For the text-containing cell, return its midpoint in (x, y) coordinate format. 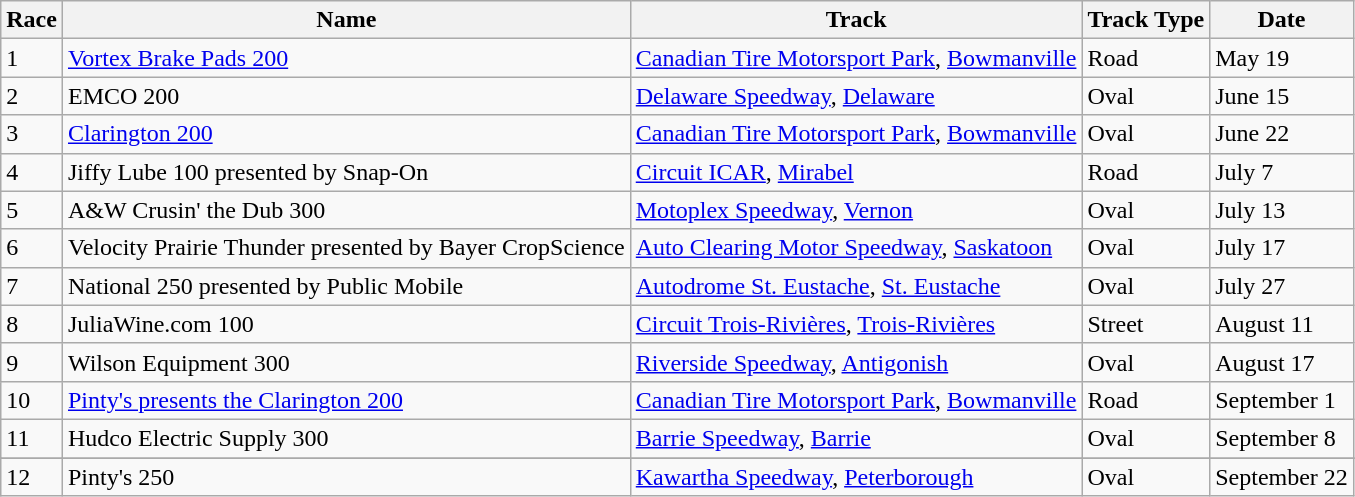
5 (32, 210)
July 27 (1282, 286)
Auto Clearing Motor Speedway, Saskatoon (856, 248)
Delaware Speedway, Delaware (856, 96)
Kawartha Speedway, Peterborough (856, 477)
July 17 (1282, 248)
9 (32, 362)
July 7 (1282, 172)
National 250 presented by Public Mobile (346, 286)
June 15 (1282, 96)
Track (856, 20)
Jiffy Lube 100 presented by Snap-On (346, 172)
Street (1146, 324)
July 13 (1282, 210)
August 11 (1282, 324)
September 8 (1282, 438)
Barrie Speedway, Barrie (856, 438)
7 (32, 286)
JuliaWine.com 100 (346, 324)
Circuit ICAR, Mirabel (856, 172)
2 (32, 96)
3 (32, 134)
Riverside Speedway, Antigonish (856, 362)
Autodrome St. Eustache, St. Eustache (856, 286)
A&W Crusin' the Dub 300 (346, 210)
September 1 (1282, 400)
Pinty's presents the Clarington 200 (346, 400)
8 (32, 324)
Circuit Trois-Rivières, Trois-Rivières (856, 324)
Clarington 200 (346, 134)
Vortex Brake Pads 200 (346, 58)
Race (32, 20)
June 22 (1282, 134)
Track Type (1146, 20)
September 22 (1282, 477)
May 19 (1282, 58)
11 (32, 438)
Hudco Electric Supply 300 (346, 438)
4 (32, 172)
10 (32, 400)
1 (32, 58)
Name (346, 20)
Motoplex Speedway, Vernon (856, 210)
August 17 (1282, 362)
Velocity Prairie Thunder presented by Bayer CropScience (346, 248)
EMCO 200 (346, 96)
Pinty's 250 (346, 477)
Date (1282, 20)
Wilson Equipment 300 (346, 362)
6 (32, 248)
12 (32, 477)
